Provide the (X, Y) coordinate of the cell's center where the given text is located.  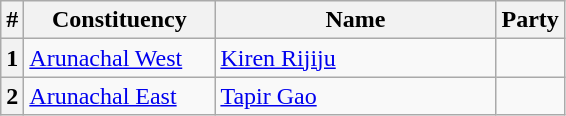
Tapir Gao (356, 96)
Constituency (120, 20)
1 (12, 58)
Kiren Rijiju (356, 58)
Arunachal East (120, 96)
Name (356, 20)
Arunachal West (120, 58)
Party (530, 20)
# (12, 20)
2 (12, 96)
